Search for the cell housing the specified text and yield its [x, y] center coordinate. 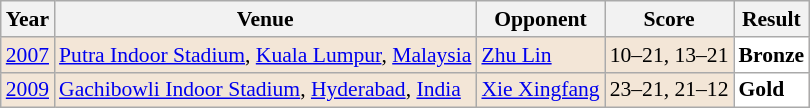
Score [670, 19]
Gold [772, 90]
Xie Xingfang [540, 90]
Gachibowli Indoor Stadium, Hyderabad, India [265, 90]
2009 [28, 90]
Zhu Lin [540, 55]
Year [28, 19]
Putra Indoor Stadium, Kuala Lumpur, Malaysia [265, 55]
10–21, 13–21 [670, 55]
23–21, 21–12 [670, 90]
Venue [265, 19]
2007 [28, 55]
Result [772, 19]
Opponent [540, 19]
Bronze [772, 55]
